For the text-containing cell, return its midpoint in [X, Y] coordinate format. 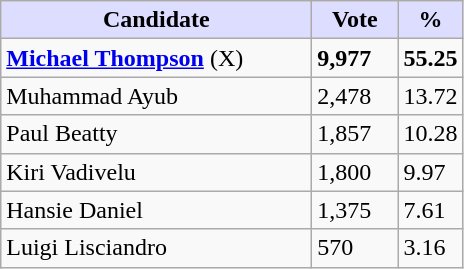
Muhammad Ayub [156, 96]
1,857 [355, 134]
1,800 [355, 172]
Paul Beatty [156, 134]
13.72 [430, 96]
Vote [355, 20]
7.61 [430, 210]
9,977 [355, 58]
10.28 [430, 134]
Candidate [156, 20]
Kiri Vadivelu [156, 172]
9.97 [430, 172]
Hansie Daniel [156, 210]
570 [355, 248]
55.25 [430, 58]
Luigi Lisciandro [156, 248]
3.16 [430, 248]
2,478 [355, 96]
1,375 [355, 210]
% [430, 20]
Michael Thompson (X) [156, 58]
